Return the [x, y] coordinate for the center point of the cell that contains the specified text.  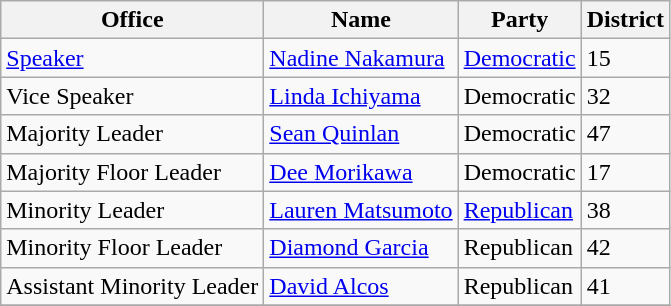
Dee Morikawa [361, 172]
32 [625, 96]
Linda Ichiyama [361, 96]
Lauren Matsumoto [361, 210]
41 [625, 286]
Assistant Minority Leader [132, 286]
38 [625, 210]
David Alcos [361, 286]
Sean Quinlan [361, 134]
47 [625, 134]
Party [520, 20]
Name [361, 20]
Office [132, 20]
Vice Speaker [132, 96]
15 [625, 58]
17 [625, 172]
District [625, 20]
Minority Leader [132, 210]
42 [625, 248]
Majority Floor Leader [132, 172]
Nadine Nakamura [361, 58]
Diamond Garcia [361, 248]
Minority Floor Leader [132, 248]
Speaker [132, 58]
Majority Leader [132, 134]
